Scan for the cell matching the given text and deliver its (X, Y) coordinate at center. 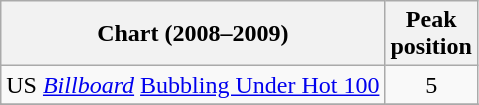
5 (431, 85)
US Billboard Bubbling Under Hot 100 (193, 85)
Peakposition (431, 34)
Chart (2008–2009) (193, 34)
